Output the (X, Y) coordinate of the center of the cell containing the given text.  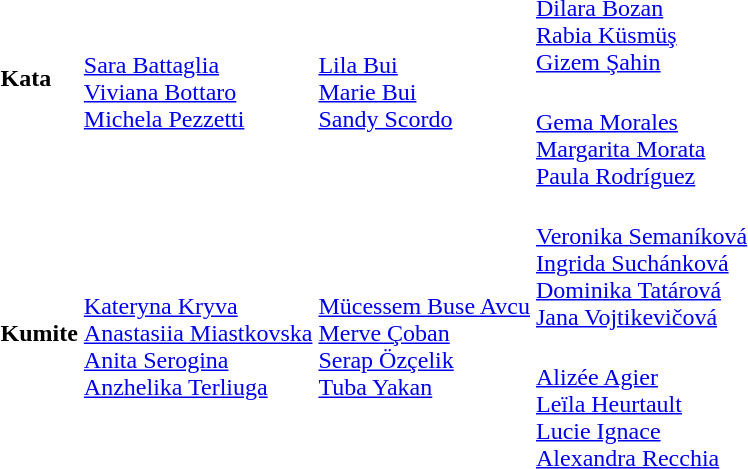
Veronika SemaníkováIngrida SuchánkováDominika TatárováJana Vojtikevičová (641, 263)
Gema MoralesMargarita MorataPaula Rodríguez (641, 136)
